Search for the cell housing the specified text and yield its (x, y) center coordinate. 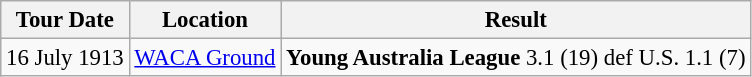
Result (516, 20)
Tour Date (65, 20)
WACA Ground (205, 58)
Young Australia League 3.1 (19) def U.S. 1.1 (7) (516, 58)
16 July 1913 (65, 58)
Location (205, 20)
